Detect which cell encompasses the target text, then output its [x, y] center coordinate. 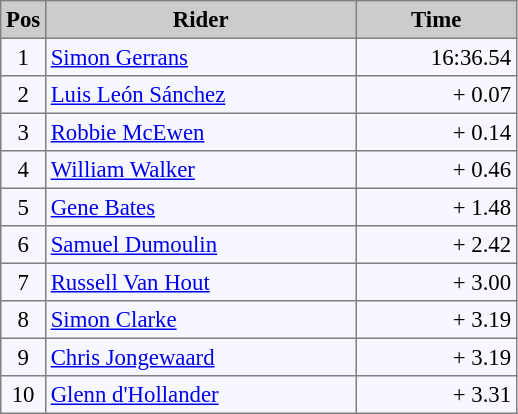
4 [24, 170]
+ 3.31 [436, 395]
+ 0.46 [436, 170]
Robbie McEwen [200, 132]
6 [24, 245]
5 [24, 207]
3 [24, 132]
Time [436, 20]
Rider [200, 20]
Russell Van Hout [200, 282]
7 [24, 282]
9 [24, 357]
+ 0.14 [436, 132]
Simon Gerrans [200, 57]
Chris Jongewaard [200, 357]
+ 1.48 [436, 207]
Samuel Dumoulin [200, 245]
Simon Clarke [200, 320]
Gene Bates [200, 207]
+ 2.42 [436, 245]
2 [24, 95]
8 [24, 320]
10 [24, 395]
16:36.54 [436, 57]
Pos [24, 20]
+ 0.07 [436, 95]
William Walker [200, 170]
1 [24, 57]
+ 3.00 [436, 282]
Glenn d'Hollander [200, 395]
Luis León Sánchez [200, 95]
